From the cell containing the given text, extract its center point as (X, Y) coordinate. 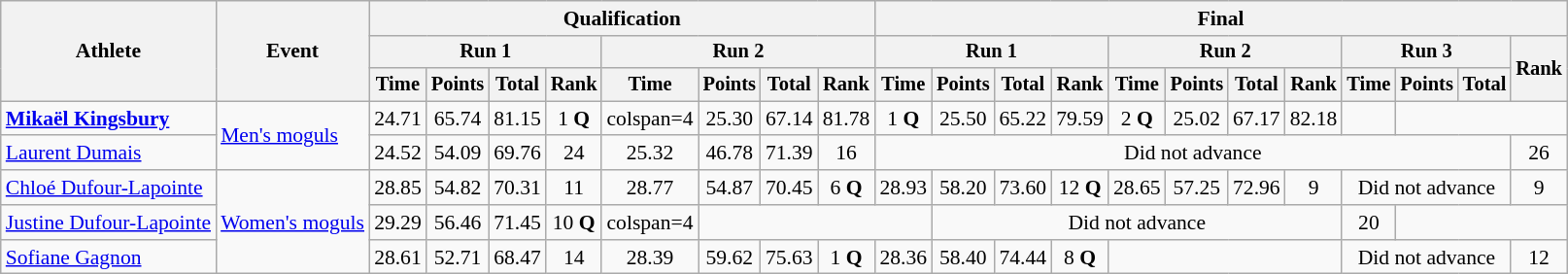
26 (1539, 154)
11 (574, 188)
72.96 (1257, 188)
10 Q (574, 223)
70.45 (789, 188)
2 Q (1137, 119)
73.60 (1022, 188)
Mikaël Kingsbury (109, 119)
Run 3 (1426, 52)
24.71 (398, 119)
Men's moguls (292, 136)
79.59 (1080, 119)
56.46 (458, 223)
25.50 (963, 119)
25.32 (649, 154)
67.17 (1257, 119)
57.25 (1197, 188)
54.87 (730, 188)
58.20 (963, 188)
69.76 (517, 154)
Final (1220, 18)
54.82 (458, 188)
81.15 (517, 119)
Qualification (622, 18)
Event (292, 51)
24 (574, 154)
65.22 (1022, 119)
24.52 (398, 154)
12 Q (1080, 188)
28.93 (903, 188)
16 (847, 154)
82.18 (1313, 119)
71.45 (517, 223)
29.29 (398, 223)
46.78 (730, 154)
Laurent Dumais (109, 154)
54.09 (458, 154)
Justine Dufour-Lapointe (109, 223)
Women's moguls (292, 222)
25.02 (1197, 119)
81.78 (847, 119)
25.30 (730, 119)
70.31 (517, 188)
28.77 (649, 188)
65.74 (458, 119)
6 Q (847, 188)
71.39 (789, 154)
28.85 (398, 188)
Athlete (109, 51)
28.65 (1137, 188)
20 (1368, 223)
Chloé Dufour-Lapointe (109, 188)
67.14 (789, 119)
